Pinpoint the cell where the given text exists, returning its [X, Y] midpoint coordinate. 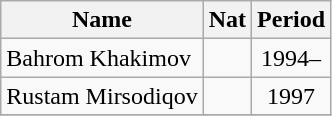
1994– [292, 58]
Period [292, 20]
Name [102, 20]
Rustam Mirsodiqov [102, 96]
Bahrom Khakimov [102, 58]
1997 [292, 96]
Nat [227, 20]
